Scan for the cell matching the given text and deliver its (x, y) coordinate at center. 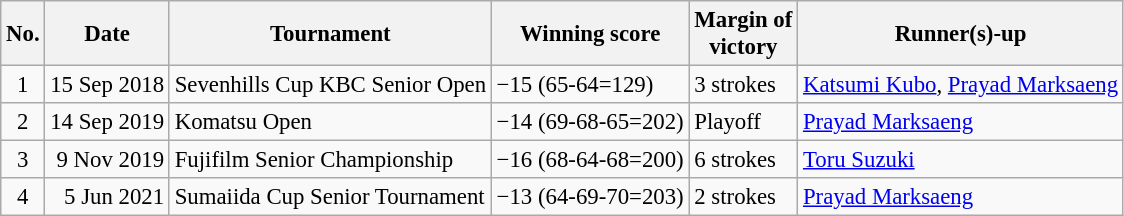
1 (23, 85)
−14 (69-68-65=202) (590, 122)
15 Sep 2018 (107, 85)
Winning score (590, 34)
Fujifilm Senior Championship (330, 160)
Date (107, 34)
Playoff (744, 122)
5 Jun 2021 (107, 197)
−15 (65-64=129) (590, 85)
No. (23, 34)
Margin ofvictory (744, 34)
−13 (64-69-70=203) (590, 197)
3 (23, 160)
Toru Suzuki (961, 160)
6 strokes (744, 160)
9 Nov 2019 (107, 160)
Runner(s)-up (961, 34)
14 Sep 2019 (107, 122)
2 (23, 122)
Katsumi Kubo, Prayad Marksaeng (961, 85)
Sevenhills Cup KBC Senior Open (330, 85)
2 strokes (744, 197)
3 strokes (744, 85)
Komatsu Open (330, 122)
4 (23, 197)
−16 (68-64-68=200) (590, 160)
Tournament (330, 34)
Sumaiida Cup Senior Tournament (330, 197)
